Find where the given text appears and provide that cell's center as (x, y) coordinate. 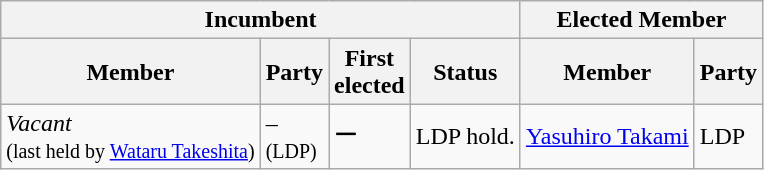
LDP hold. (465, 136)
Status (465, 72)
Vacant(last held by Wataru Takeshita) (130, 136)
Firstelected (370, 72)
Elected Member (641, 20)
Yasuhiro Takami (607, 136)
Incumbent (261, 20)
ー (370, 136)
–(LDP) (294, 136)
LDP (728, 136)
